Provide the (X, Y) coordinate of the cell's center where the given text is located.  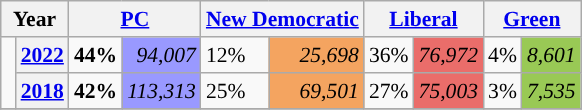
7,535 (552, 91)
12% (235, 55)
8,601 (552, 55)
2018 (42, 91)
113,313 (162, 91)
44% (96, 55)
42% (96, 91)
25,698 (316, 55)
Green (532, 19)
25% (235, 91)
Liberal (424, 19)
4% (502, 55)
2022 (42, 55)
36% (389, 55)
27% (389, 91)
76,972 (448, 55)
Year (34, 19)
PC (135, 19)
3% (502, 91)
69,501 (316, 91)
94,007 (162, 55)
New Democratic (282, 19)
75,003 (448, 91)
